Provide the (X, Y) coordinate of the cell's center where the given text is located.  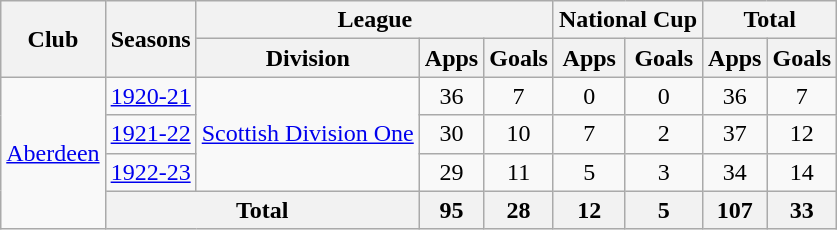
1920-21 (150, 96)
95 (451, 210)
Aberdeen (53, 153)
34 (735, 172)
107 (735, 210)
National Cup (628, 20)
Club (53, 39)
Division (308, 58)
1921-22 (150, 134)
3 (664, 172)
29 (451, 172)
10 (519, 134)
28 (519, 210)
Scottish Division One (308, 134)
30 (451, 134)
33 (802, 210)
11 (519, 172)
Seasons (150, 39)
14 (802, 172)
2 (664, 134)
1922-23 (150, 172)
37 (735, 134)
League (374, 20)
